Determine the (X, Y) coordinate at the center of the cell enclosing the given text.  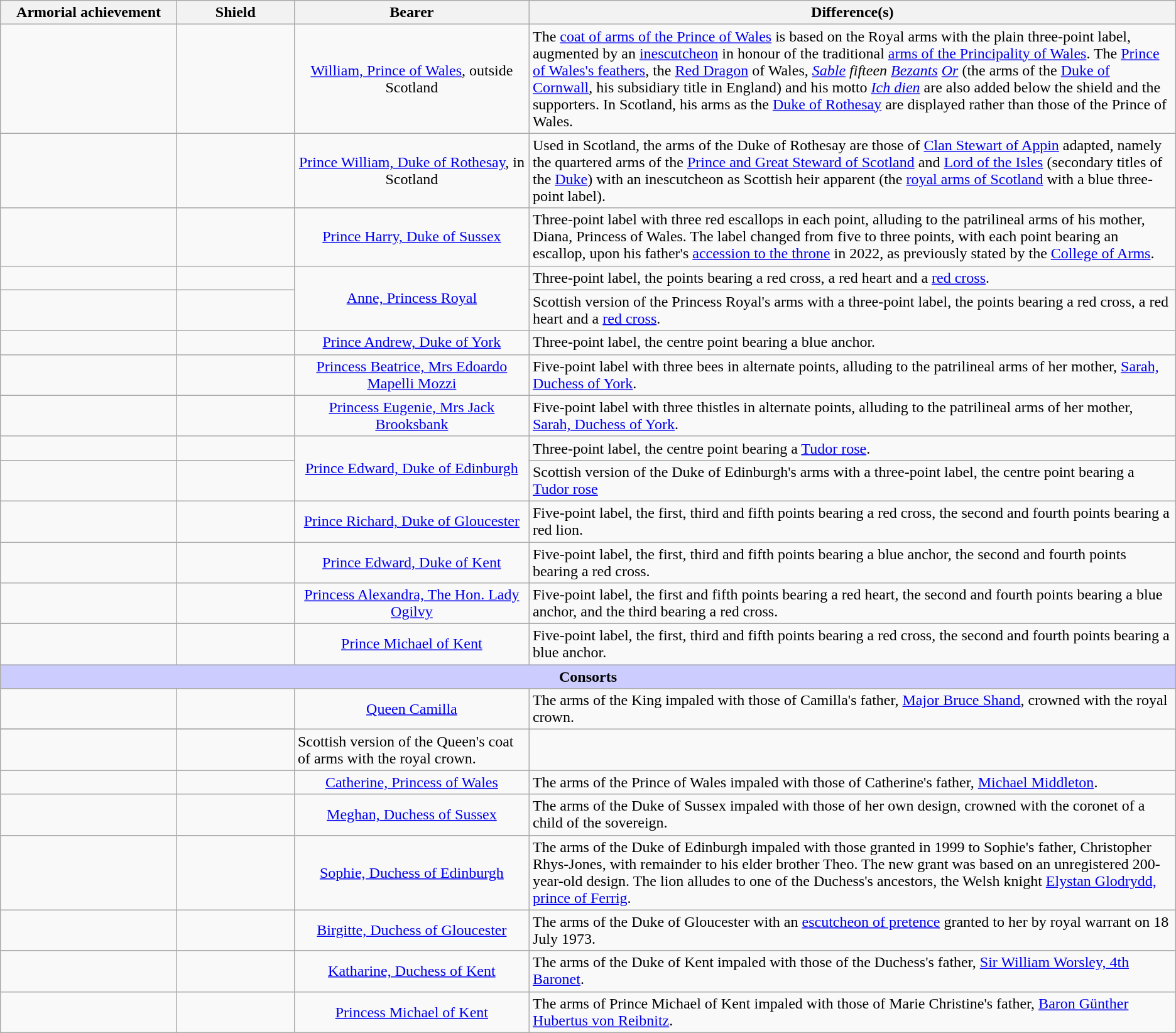
Prince Richard, Duke of Gloucester (411, 522)
Prince William, Duke of Rothesay, in Scotland (411, 171)
Katharine, Duchess of Kent (411, 971)
The arms of the Duke of Kent impaled with those of the Duchess's father, Sir William Worsley, 4th Baronet. (852, 971)
Difference(s) (852, 13)
Queen Camilla (411, 709)
Princess Eugenie, Mrs Jack Brooksbank (411, 416)
Princess Michael of Kent (411, 1012)
Three-point label, the centre point bearing a Tudor rose. (852, 448)
Birgitte, Duchess of Gloucester (411, 930)
Armorial achievement (89, 13)
Three-point label, the points bearing a red cross, a red heart and a red cross. (852, 278)
The arms of the Prince of Wales impaled with those of Catherine's father, Michael Middleton. (852, 782)
Catherine, Princess of Wales (411, 782)
Consorts (588, 677)
Five-point label, the first, third and fifth points bearing a blue anchor, the second and fourth points bearing a red cross. (852, 562)
The arms of the Duke of Sussex impaled with those of her own design, crowned with the coronet of a child of the sovereign. (852, 814)
Sophie, Duchess of Edinburgh (411, 872)
Prince Harry, Duke of Sussex (411, 237)
Five-point label with three thistles in alternate points, alluding to the patrilineal arms of her mother, Sarah, Duchess of York. (852, 416)
Princess Beatrice, Mrs Edoardo Mapelli Mozzi (411, 374)
Meghan, Duchess of Sussex (411, 814)
Three-point label, the centre point bearing a blue anchor. (852, 342)
The arms of Prince Michael of Kent impaled with those of Marie Christine's father, Baron Günther Hubertus von Reibnitz. (852, 1012)
The arms of the Duke of Gloucester with an escutcheon of pretence granted to her by royal warrant on 18 July 1973. (852, 930)
Prince Edward, Duke of Edinburgh (411, 469)
Prince Michael of Kent (411, 645)
Princess Alexandra, The Hon. Lady Ogilvy (411, 603)
Prince Edward, Duke of Kent (411, 562)
Scottish version of the Princess Royal's arms with a three-point label, the points bearing a red cross, a red heart and a red cross. (852, 310)
Scottish version of the Duke of Edinburgh's arms with a three-point label, the centre point bearing a Tudor rose (852, 480)
Five-point label, the first, third and fifth points bearing a red cross, the second and fourth points bearing a red lion. (852, 522)
Prince Andrew, Duke of York (411, 342)
Bearer (411, 13)
Five-point label, the first, third and fifth points bearing a red cross, the second and fourth points bearing a blue anchor. (852, 645)
Scottish version of the Queen's coat of arms with the royal crown. (411, 750)
Anne, Princess Royal (411, 298)
William, Prince of Wales, outside Scotland (411, 79)
Shield (235, 13)
The arms of the King impaled with those of Camilla's father, Major Bruce Shand, crowned with the royal crown. (852, 709)
Five-point label with three bees in alternate points, alluding to the patrilineal arms of her mother, Sarah, Duchess of York. (852, 374)
